Identify which cell holds the provided text, then report its [x, y] central coordinate. 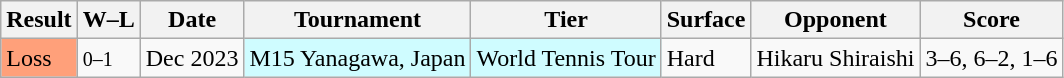
World Tennis Tour [566, 58]
Loss [39, 58]
0–1 [108, 58]
Hard [706, 58]
Date [192, 20]
3–6, 6–2, 1–6 [992, 58]
Score [992, 20]
Tournament [358, 20]
W–L [108, 20]
M15 Yanagawa, Japan [358, 58]
Result [39, 20]
Tier [566, 20]
Surface [706, 20]
Dec 2023 [192, 58]
Opponent [836, 20]
Hikaru Shiraishi [836, 58]
